Output the (X, Y) coordinate of the center of the cell containing the given text.  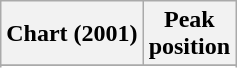
Chart (2001) (72, 34)
Peakposition (189, 34)
